Detect which cell encompasses the target text, then output its (X, Y) center coordinate. 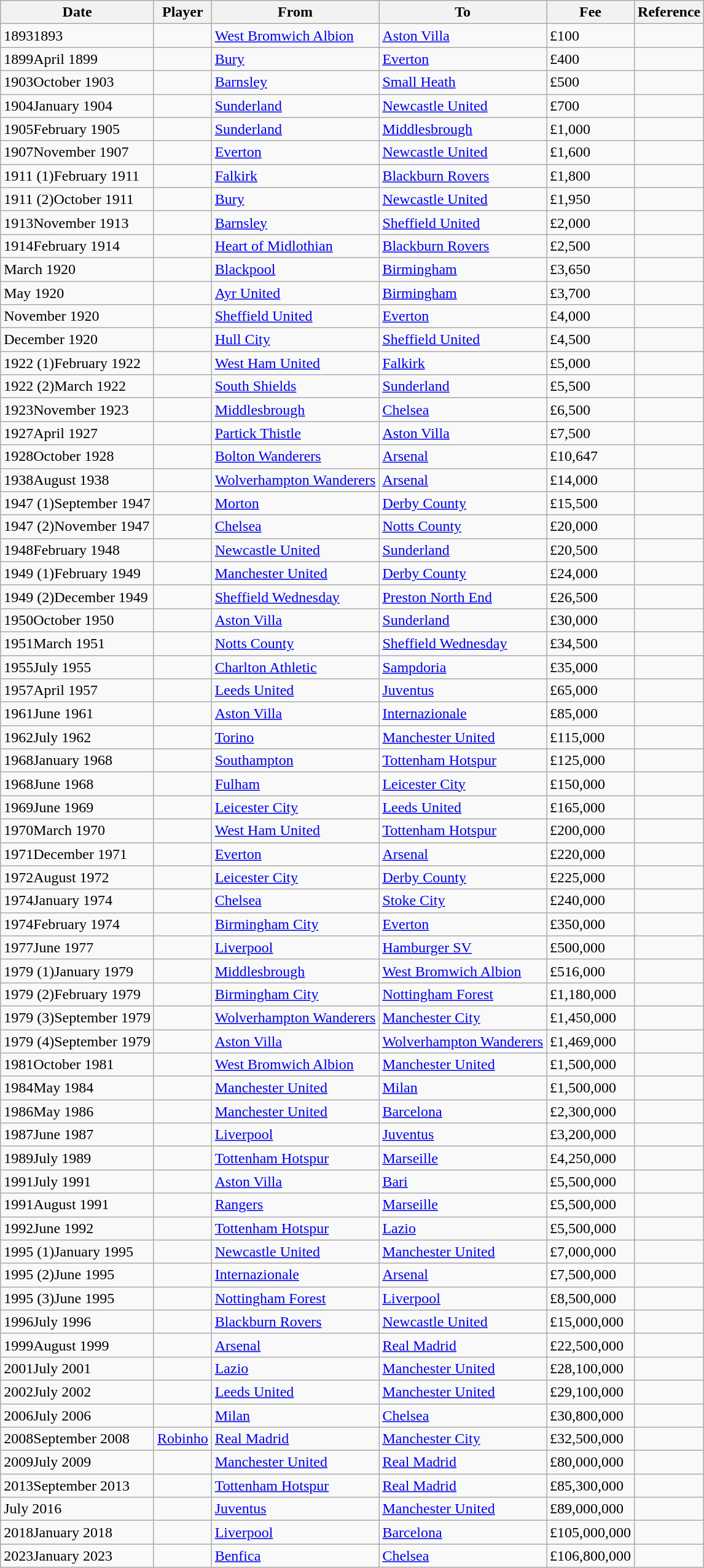
18931893 (77, 36)
1986May 1986 (77, 1111)
1949 (2)December 1949 (77, 597)
£24,000 (591, 573)
£100 (591, 36)
1995 (3)June 1995 (77, 1298)
1938August 1938 (77, 480)
1948February 1948 (77, 550)
£15,000,000 (591, 1322)
£34,500 (591, 643)
£30,000 (591, 620)
£1,800 (591, 176)
1991July 1991 (77, 1182)
£200,000 (591, 831)
£80,000,000 (591, 1462)
£500,000 (591, 947)
£85,000 (591, 714)
£1,950 (591, 199)
£32,500,000 (591, 1439)
1899April 1899 (77, 59)
1996July 1996 (77, 1322)
£20,500 (591, 550)
£2,300,000 (591, 1111)
1914February 1914 (77, 246)
1923November 1923 (77, 410)
1971December 1971 (77, 854)
2013September 2013 (77, 1486)
1995 (2)June 1995 (77, 1275)
£400 (591, 59)
From (295, 12)
1949 (1)February 1949 (77, 573)
£1,600 (591, 152)
£5,500 (591, 386)
£3,700 (591, 293)
£6,500 (591, 410)
2001July 2001 (77, 1368)
Date (77, 12)
To (463, 12)
£2,000 (591, 222)
£85,300,000 (591, 1486)
Heart of Midlothian (295, 246)
Morton (295, 503)
1979 (1)January 1979 (77, 971)
1970March 1970 (77, 831)
Stoke City (463, 901)
1957April 1957 (77, 691)
1905February 1905 (77, 129)
£2,500 (591, 246)
2008September 2008 (77, 1439)
£165,000 (591, 807)
1903October 1903 (77, 82)
£28,100,000 (591, 1368)
1991August 1991 (77, 1205)
£220,000 (591, 854)
1977June 1977 (77, 947)
Partick Thistle (295, 433)
£7,500,000 (591, 1275)
July 2016 (77, 1509)
1992June 1992 (77, 1228)
£1,000 (591, 129)
Charlton Athletic (295, 667)
£20,000 (591, 527)
1999August 1999 (77, 1345)
1904January 1904 (77, 106)
1972August 1972 (77, 877)
Preston North End (463, 597)
1922 (2)March 1922 (77, 386)
£3,650 (591, 269)
£700 (591, 106)
£516,000 (591, 971)
Player (182, 12)
£1,180,000 (591, 994)
£5,000 (591, 363)
1989July 1989 (77, 1158)
£225,000 (591, 877)
£8,500,000 (591, 1298)
£125,000 (591, 761)
March 1920 (77, 269)
1922 (1)February 1922 (77, 363)
Southampton (295, 761)
Torino (295, 737)
£26,500 (591, 597)
1951March 1951 (77, 643)
Benfica (295, 1556)
Sampdoria (463, 667)
Bolton Wanderers (295, 457)
1984May 1984 (77, 1088)
1968June 1968 (77, 784)
1979 (4)September 1979 (77, 1041)
£29,100,000 (591, 1392)
£65,000 (591, 691)
£7,000,000 (591, 1252)
Rangers (295, 1205)
£30,800,000 (591, 1415)
2023January 2023 (77, 1556)
£350,000 (591, 924)
1974January 1974 (77, 901)
Reference (670, 12)
May 1920 (77, 293)
Hamburger SV (463, 947)
Fee (591, 12)
2002July 2002 (77, 1392)
1913November 1913 (77, 222)
£15,500 (591, 503)
£4,000 (591, 316)
1961June 1961 (77, 714)
1981October 1981 (77, 1065)
1927April 1927 (77, 433)
Fulham (295, 784)
1968January 1968 (77, 761)
1947 (2)November 1947 (77, 527)
November 1920 (77, 316)
£14,000 (591, 480)
Robinho (182, 1439)
£7,500 (591, 433)
1928October 1928 (77, 457)
South Shields (295, 386)
December 1920 (77, 340)
1955July 1955 (77, 667)
1962July 1962 (77, 737)
1911 (2)October 1911 (77, 199)
£150,000 (591, 784)
£105,000,000 (591, 1532)
1974February 1974 (77, 924)
1907November 1907 (77, 152)
1950October 1950 (77, 620)
Small Heath (463, 82)
Hull City (295, 340)
2018January 2018 (77, 1532)
2006July 2006 (77, 1415)
1947 (1)September 1947 (77, 503)
£240,000 (591, 901)
£35,000 (591, 667)
£22,500,000 (591, 1345)
1979 (3)September 1979 (77, 1017)
Blackpool (295, 269)
Bari (463, 1182)
Ayr United (295, 293)
£4,500 (591, 340)
£106,800,000 (591, 1556)
£10,647 (591, 457)
2009July 2009 (77, 1462)
£1,450,000 (591, 1017)
£3,200,000 (591, 1135)
1969June 1969 (77, 807)
£1,469,000 (591, 1041)
1911 (1)February 1911 (77, 176)
£500 (591, 82)
1987June 1987 (77, 1135)
1995 (1)January 1995 (77, 1252)
£89,000,000 (591, 1509)
1979 (2)February 1979 (77, 994)
£4,250,000 (591, 1158)
£115,000 (591, 737)
